Provide the [X, Y] coordinate of the cell's center where the given text is located.  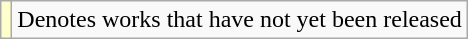
Denotes works that have not yet been released [240, 20]
